Return the (X, Y) coordinate for the center point of the cell that contains the specified text.  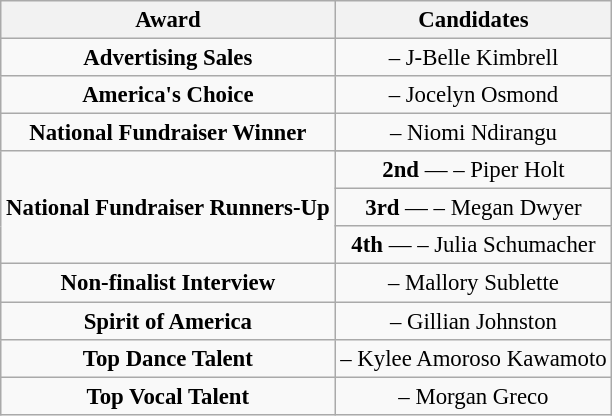
– Mallory Sublette (474, 283)
– Gillian Johnston (474, 321)
– J-Belle Kimbrell (474, 58)
– Morgan Greco (474, 396)
3rd — – Megan Dwyer (474, 208)
Spirit of America (168, 321)
– Jocelyn Osmond (474, 95)
– Kylee Amoroso Kawamoto (474, 358)
National Fundraiser Winner (168, 133)
Top Dance Talent (168, 358)
Top Vocal Talent (168, 396)
2nd — – Piper Holt (474, 170)
America's Choice (168, 95)
4th — – Julia Schumacher (474, 245)
Candidates (474, 20)
Award (168, 20)
Non-finalist Interview (168, 283)
Advertising Sales (168, 58)
– Niomi Ndirangu (474, 133)
National Fundraiser Runners-Up (168, 208)
